Locate the cell with the specified text and output its [X, Y] center coordinate. 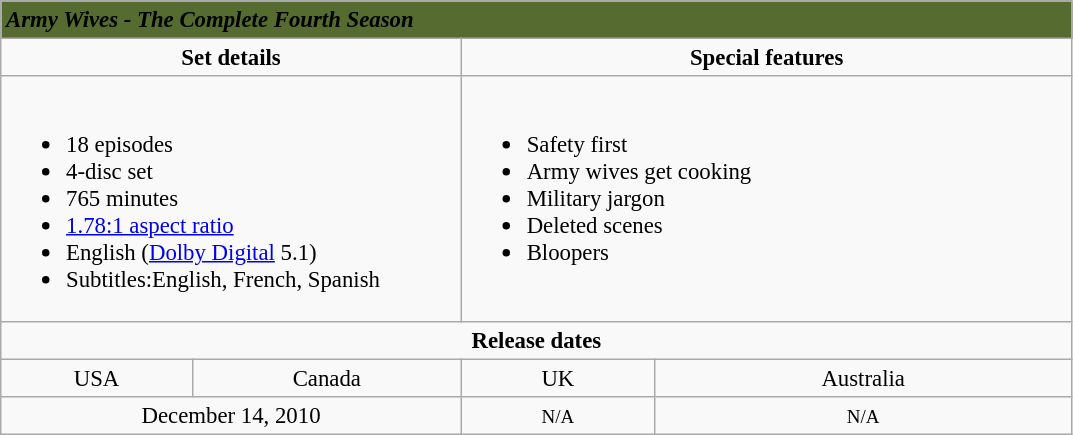
Special features [766, 58]
18 episodes4-disc set765 minutes1.78:1 aspect ratioEnglish (Dolby Digital 5.1)Subtitles:English, French, Spanish [232, 198]
Set details [232, 58]
UK [558, 378]
Army Wives - The Complete Fourth Season [536, 20]
December 14, 2010 [232, 415]
Canada [326, 378]
Australia [863, 378]
Safety firstArmy wives get cookingMilitary jargonDeleted scenesBloopers [766, 198]
Release dates [536, 340]
USA [97, 378]
